Extract the [x, y] coordinate from the center of the cell holding the provided text.  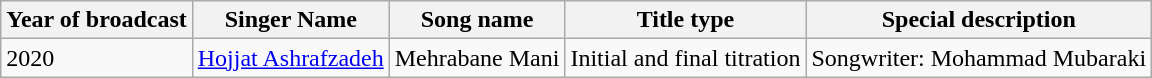
Hojjat Ashrafzadeh [290, 58]
2020 [97, 58]
Songwriter: Mohammad Mubaraki [979, 58]
Singer Name [290, 20]
Title type [686, 20]
Song name [477, 20]
Special description [979, 20]
Initial and final titration [686, 58]
Mehrabane Mani [477, 58]
Year of broadcast [97, 20]
